For the text-containing cell, return its midpoint in [X, Y] coordinate format. 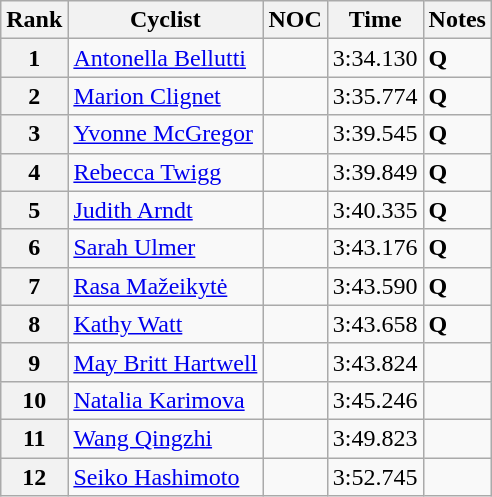
3:34.130 [375, 58]
3:40.335 [375, 210]
1 [34, 58]
Notes [457, 20]
Wang Qingzhi [166, 438]
Rank [34, 20]
3:43.824 [375, 362]
Antonella Bellutti [166, 58]
11 [34, 438]
7 [34, 286]
3:39.849 [375, 172]
Marion Clignet [166, 96]
Rasa Mažeikytė [166, 286]
3 [34, 134]
3:43.176 [375, 248]
Rebecca Twigg [166, 172]
3:39.545 [375, 134]
3:35.774 [375, 96]
9 [34, 362]
Cyclist [166, 20]
Yvonne McGregor [166, 134]
3:52.745 [375, 477]
10 [34, 400]
NOC [295, 20]
Seiko Hashimoto [166, 477]
3:43.658 [375, 324]
3:45.246 [375, 400]
Judith Arndt [166, 210]
Sarah Ulmer [166, 248]
6 [34, 248]
5 [34, 210]
Kathy Watt [166, 324]
2 [34, 96]
4 [34, 172]
3:43.590 [375, 286]
Natalia Karimova [166, 400]
May Britt Hartwell [166, 362]
Time [375, 20]
8 [34, 324]
3:49.823 [375, 438]
12 [34, 477]
